Detect which cell encompasses the target text, then output its (x, y) center coordinate. 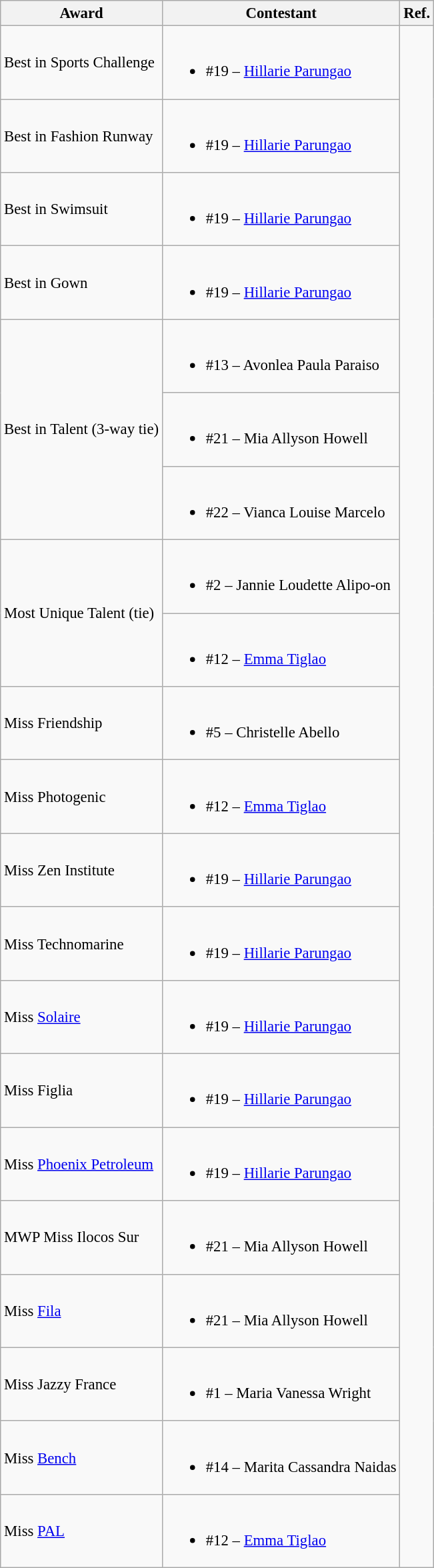
Miss Photogenic (81, 797)
Miss Fila (81, 1311)
Ref. (417, 13)
#13 – Avonlea Paula Paraiso (281, 356)
Best in Gown (81, 283)
Miss Figlia (81, 1091)
#22 – Vianca Louise Marcelo (281, 503)
Miss Zen Institute (81, 870)
Miss Jazzy France (81, 1384)
MWP Miss Ilocos Sur (81, 1237)
Best in Sports Challenge (81, 63)
#2 – Jannie Loudette Alipo-on (281, 577)
Miss Technomarine (81, 943)
Miss Solaire (81, 1017)
Most Unique Talent (tie) (81, 613)
Contestant (281, 13)
#14 – Marita Cassandra Naidas (281, 1458)
Miss Friendship (81, 723)
#1 – Maria Vanessa Wright (281, 1384)
Best in Fashion Runway (81, 136)
Best in Swimsuit (81, 209)
Miss Phoenix Petroleum (81, 1164)
Miss Bench (81, 1458)
Award (81, 13)
Best in Talent (3-way tie) (81, 429)
#5 – Christelle Abello (281, 723)
Miss PAL (81, 1531)
